Pinpoint the cell where the given text exists, returning its (x, y) midpoint coordinate. 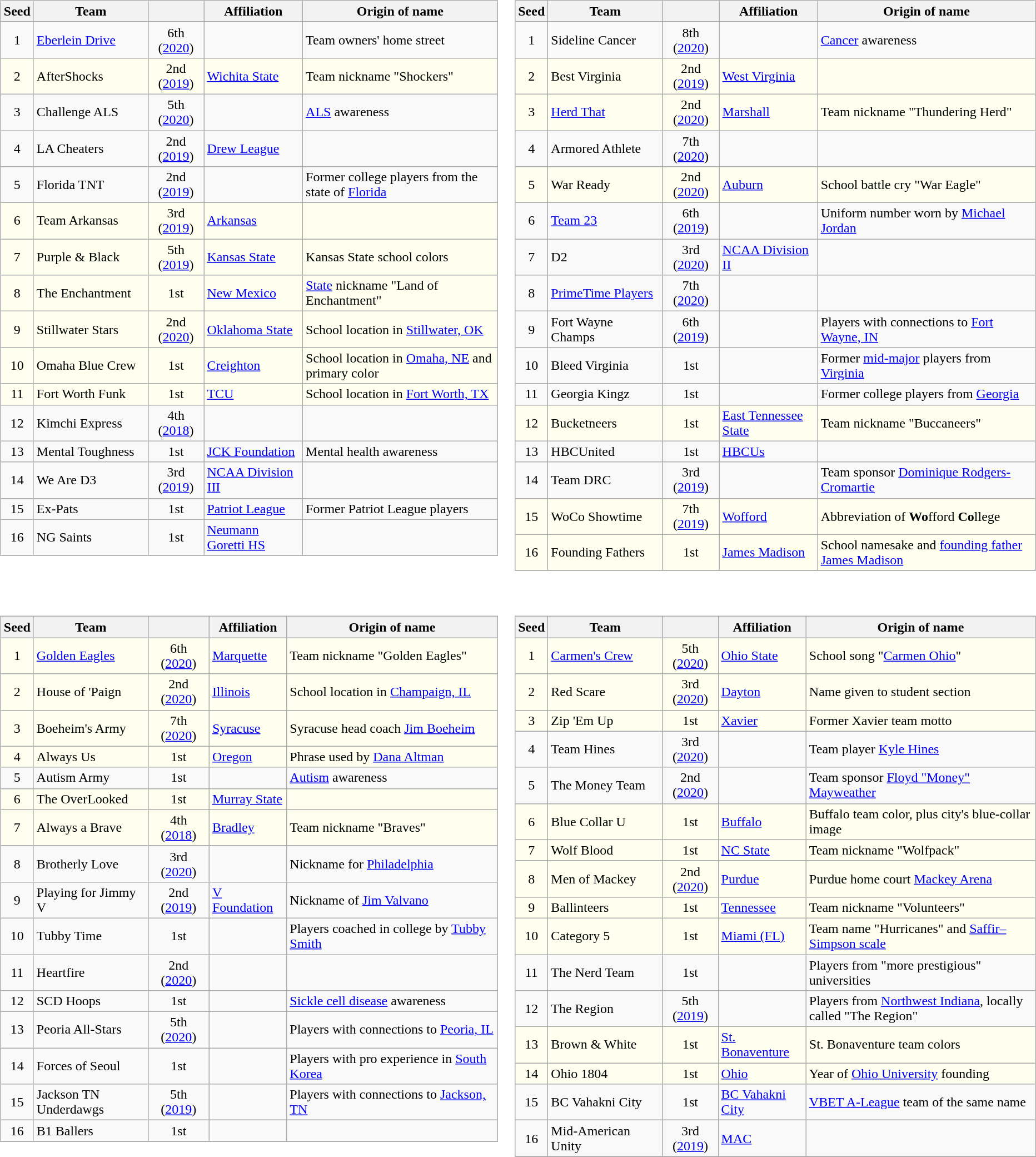
Year of Ohio University founding (920, 1074)
Mental health awareness (400, 451)
Always a Brave (91, 827)
School location in Champaign, IL (392, 692)
Team nickname "Thundering Herd" (927, 112)
School song "Carmen Ohio" (920, 656)
NC State (762, 850)
Florida TNT (91, 185)
Autism awareness (392, 778)
Name given to student section (920, 692)
Marquette (248, 656)
Tennessee (762, 907)
Fort Wayne Champs (605, 329)
School location in Stillwater, OK (400, 329)
Ohio 1804 (605, 1074)
West Virginia (768, 76)
Drew League (253, 148)
Team DRC (605, 480)
Georgia Kingz (605, 394)
ALS awareness (400, 112)
Team owners' home street (400, 40)
The Nerd Team (605, 972)
Bleed Virginia (605, 366)
Syracuse (248, 728)
Fort Worth Funk (91, 394)
D2 (605, 257)
Ex-Pats (91, 509)
Team nickname "Volunteers" (920, 907)
Stillwater Stars (91, 329)
Dayton (762, 692)
Team player Kyle Hines (920, 749)
Illinois (248, 692)
SCD Hoops (91, 1001)
New Mexico (253, 294)
Omaha Blue Crew (91, 366)
AfterShocks (91, 76)
Former Patriot League players (400, 509)
Team nickname "Golden Eagles" (392, 656)
Wichita State (253, 76)
The OverLooked (91, 799)
Bradley (248, 827)
Miami (FL) (762, 936)
V Foundation (248, 900)
NCAA Division III (253, 480)
Purdue (762, 878)
Phrase used by Dana Altman (392, 757)
Creighton (253, 366)
Neumann Goretti HS (253, 537)
Team 23 (605, 221)
School location in Omaha, NE and primary color (400, 366)
Nickname for Philadelphia (392, 864)
Kimchi Express (91, 423)
Carmen's Crew (605, 656)
Jackson TN Underdawgs (91, 1102)
Players with connections to Fort Wayne, IN (927, 329)
Challenge ALS (91, 112)
Oklahoma State (253, 329)
Golden Eagles (91, 656)
James Madison (768, 553)
Heartfire (91, 972)
Team Hines (605, 749)
Herd That (605, 112)
Blue Collar U (605, 822)
Marshall (768, 112)
Auburn (768, 185)
The Enchantment (91, 294)
Kansas State school colors (400, 257)
State nickname "Land of Enchantment" (400, 294)
Autism Army (91, 778)
Arkansas (253, 221)
School namesake and founding father James Madison (927, 553)
B1 Ballers (91, 1131)
St. Bonaventure (762, 1045)
Tubby Time (91, 936)
Purple & Black (91, 257)
WoCo Showtime (605, 516)
Team name "Hurricanes" and Saffir–Simpson scale (920, 936)
Purdue home court Mackey Arena (920, 878)
NCAA Division II (768, 257)
Murray State (248, 799)
HBCUnited (605, 451)
Men of Mackey (605, 878)
Always Us (91, 757)
Buffalo team color, plus city's blue-collar image (920, 822)
Forces of Seoul (91, 1066)
Team nickname "Buccaneers" (927, 423)
JCK Foundation (253, 451)
Mental Toughness (91, 451)
Syracuse head coach Jim Boeheim (392, 728)
East Tennessee State (768, 423)
Wolf Blood (605, 850)
Buffalo (762, 822)
House of 'Paign (91, 692)
7th (2019) (691, 516)
Ohio (762, 1074)
VBET A-League team of the same name (920, 1102)
Uniform number worn by Michael Jordan (927, 221)
Former Xavier team motto (920, 721)
St. Bonaventure team colors (920, 1045)
Former mid-major players from Virginia (927, 366)
Mid-American Unity (605, 1139)
Founding Fathers (605, 553)
Sickle cell disease awareness (392, 1001)
Team sponsor Dominique Rodgers-Cromartie (927, 480)
Xavier (762, 721)
Sideline Cancer (605, 40)
Players with pro experience in South Korea (392, 1066)
The Region (605, 1009)
Team Arkansas (91, 221)
Category 5 (605, 936)
Armored Athlete (605, 148)
Ballinteers (605, 907)
School location in Fort Worth, TX (400, 394)
Team nickname "Wolfpack" (920, 850)
Ohio State (762, 656)
Bucketneers (605, 423)
PrimeTime Players (605, 294)
We Are D3 (91, 480)
Team nickname "Shockers" (400, 76)
Brown & White (605, 1045)
Team sponsor Floyd "Money" Mayweather (920, 785)
Team nickname "Braves" (392, 827)
Peoria All-Stars (91, 1030)
HBCUs (768, 451)
Players with connections to Jackson, TN (392, 1102)
Eberlein Drive (91, 40)
Players coached in college by Tubby Smith (392, 936)
Players from Northwest Indiana, locally called "The Region" (920, 1009)
LA Cheaters (91, 148)
School battle cry "War Eagle" (927, 185)
Boeheim's Army (91, 728)
Abbreviation of Wofford College (927, 516)
TCU (253, 394)
Red Scare (605, 692)
Players with connections to Peoria, IL (392, 1030)
Former college players from the state of Florida (400, 185)
Former college players from Georgia (927, 394)
8th (2020) (691, 40)
Zip 'Em Up (605, 721)
Cancer awareness (927, 40)
Kansas State (253, 257)
Oregon (248, 757)
Patriot League (253, 509)
Playing for Jimmy V (91, 900)
NG Saints (91, 537)
Brotherly Love (91, 864)
The Money Team (605, 785)
Players from "more prestigious" universities (920, 972)
War Ready (605, 185)
MAC (762, 1139)
Best Virginia (605, 76)
Nickname of Jim Valvano (392, 900)
Wofford (768, 516)
